Search for the cell housing the specified text and yield its [X, Y] center coordinate. 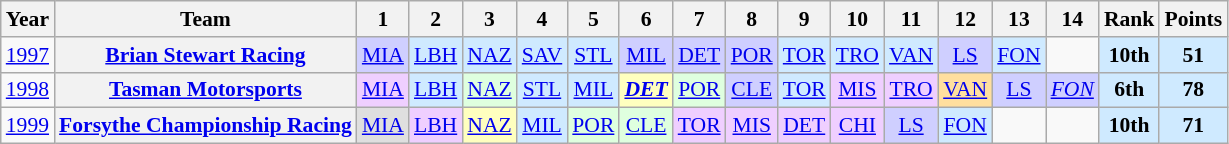
Year [28, 19]
9 [804, 19]
13 [1018, 19]
1997 [28, 55]
10 [858, 19]
Points [1193, 19]
14 [1072, 19]
11 [911, 19]
Team [206, 19]
5 [593, 19]
Tasman Motorsports [206, 90]
8 [752, 19]
1999 [28, 126]
1 [383, 19]
2 [436, 19]
51 [1193, 55]
6 [646, 19]
12 [965, 19]
Brian Stewart Racing [206, 55]
Forsythe Championship Racing [206, 126]
Rank [1130, 19]
CHI [858, 126]
6th [1130, 90]
1998 [28, 90]
78 [1193, 90]
SAV [542, 55]
3 [489, 19]
4 [542, 19]
71 [1193, 126]
7 [700, 19]
